Pinpoint the cell where the given text exists, returning its [X, Y] midpoint coordinate. 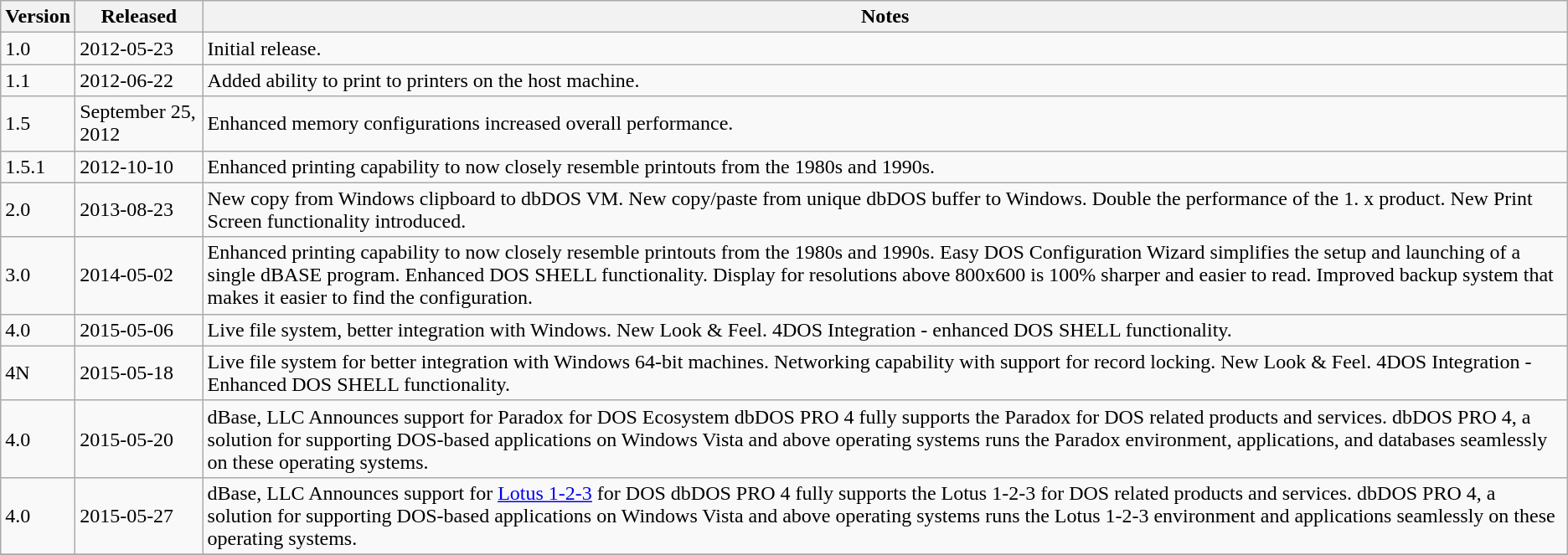
Initial release. [885, 49]
Version [39, 17]
1.5.1 [39, 167]
1.5 [39, 124]
2014-05-02 [139, 275]
Added ability to print to printers on the host machine. [885, 80]
4N [39, 373]
2015-05-06 [139, 330]
2012-10-10 [139, 167]
3.0 [39, 275]
2013-08-23 [139, 209]
2.0 [39, 209]
2015-05-27 [139, 516]
2015-05-18 [139, 373]
Enhanced printing capability to now closely resemble printouts from the 1980s and 1990s. [885, 167]
Live file system, better integration with Windows. New Look & Feel. 4DOS Integration - enhanced DOS SHELL functionality. [885, 330]
Enhanced memory configurations increased overall performance. [885, 124]
1.0 [39, 49]
2012-06-22 [139, 80]
Notes [885, 17]
1.1 [39, 80]
September 25, 2012 [139, 124]
2012-05-23 [139, 49]
2015-05-20 [139, 439]
Released [139, 17]
